From the cell containing the given text, extract its center point as (x, y) coordinate. 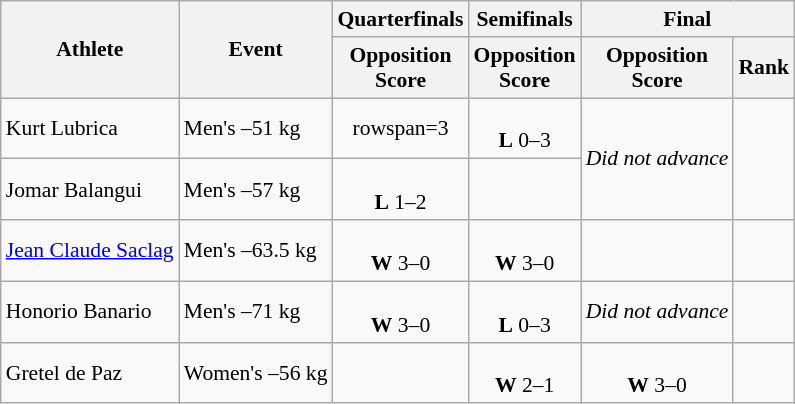
Jean Claude Saclag (90, 250)
Women's –56 kg (256, 372)
Gretel de Paz (90, 372)
Honorio Banario (90, 312)
Quarterfinals (401, 19)
Men's –57 kg (256, 190)
Rank (764, 68)
Semifinals (525, 19)
rowspan=3 (401, 128)
Event (256, 50)
L 1–2 (401, 190)
Men's –71 kg (256, 312)
Men's –51 kg (256, 128)
Athlete (90, 50)
Men's –63.5 kg (256, 250)
W 2–1 (525, 372)
Kurt Lubrica (90, 128)
Final (688, 19)
Jomar Balangui (90, 190)
